Pinpoint the cell where the given text exists, returning its (x, y) midpoint coordinate. 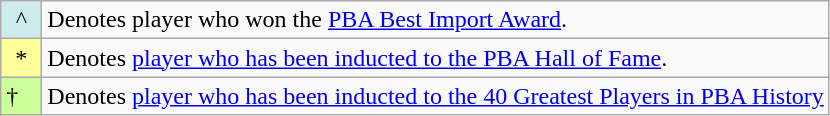
^ (22, 20)
Denotes player who has been inducted to the 40 Greatest Players in PBA History (436, 96)
Denotes player who won the PBA Best Import Award. (436, 20)
* (22, 58)
† (22, 96)
Denotes player who has been inducted to the PBA Hall of Fame. (436, 58)
